Scan for the cell matching the given text and deliver its [x, y] coordinate at center. 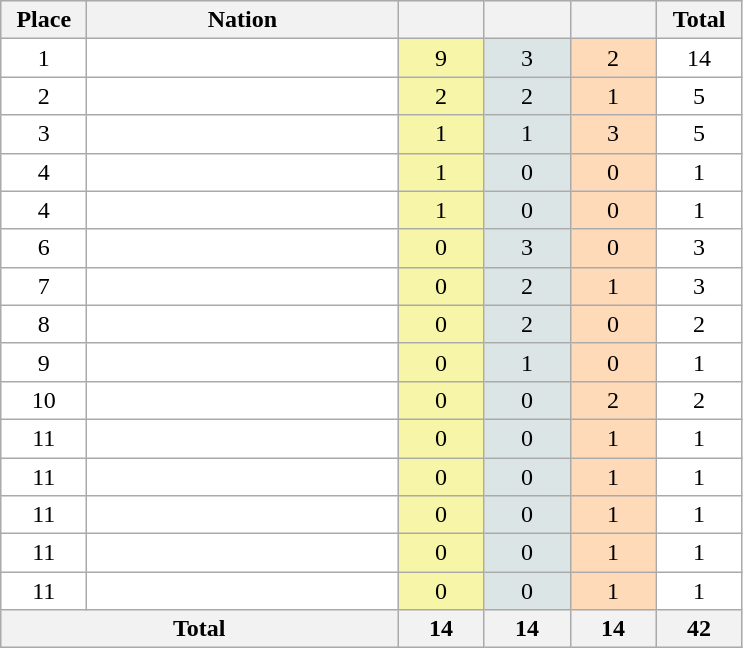
10 [44, 400]
6 [44, 248]
8 [44, 324]
Nation [242, 20]
7 [44, 286]
42 [699, 629]
Place [44, 20]
